Pinpoint the cell where the given text exists, returning its (x, y) midpoint coordinate. 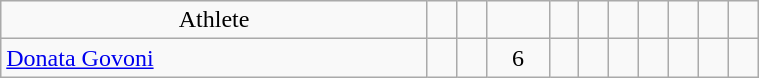
Athlete (214, 20)
6 (518, 58)
Donata Govoni (214, 58)
